Search for the cell housing the specified text and yield its (X, Y) center coordinate. 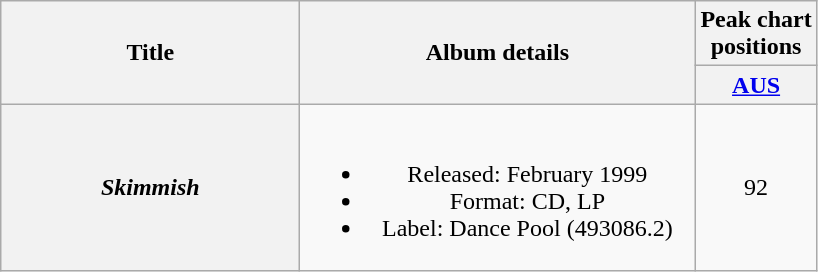
Peak chartpositions (756, 34)
AUS (756, 85)
Album details (498, 52)
Skimmish (150, 188)
92 (756, 188)
Released: February 1999Format: CD, LPLabel: Dance Pool (493086.2) (498, 188)
Title (150, 52)
